Return (x, y) of the center of cell containing provided text 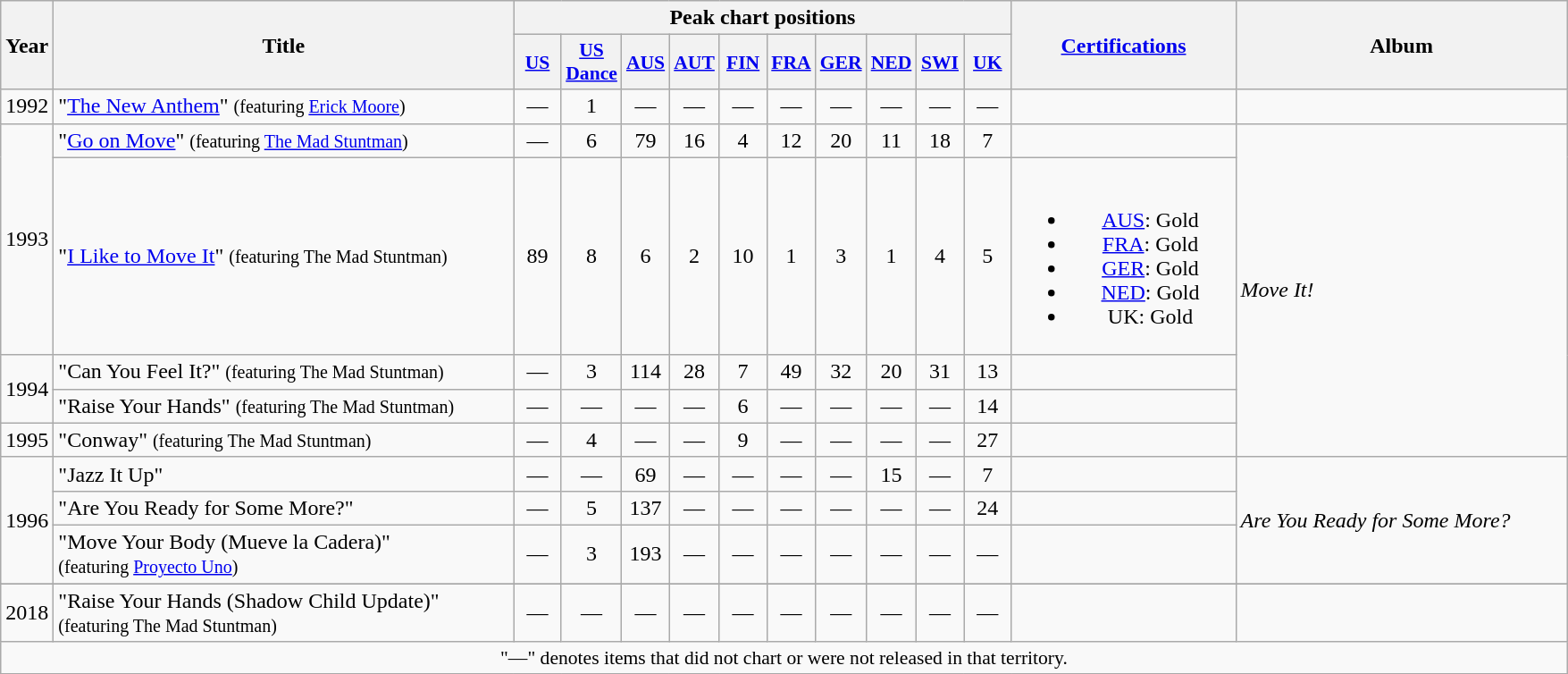
1995 (27, 440)
"Move Your Body (Mueve la Cadera)"(featuring Proyecto Uno) (284, 554)
15 (892, 474)
"Go on Move" (featuring The Mad Stuntman) (284, 140)
16 (694, 140)
27 (988, 440)
1993 (27, 240)
"Conway" (featuring The Mad Stuntman) (284, 440)
8 (591, 256)
"Are You Ready for Some More?" (284, 508)
1994 (27, 389)
114 (645, 372)
89 (538, 256)
137 (645, 508)
2018 (27, 611)
31 (940, 372)
"Raise Your Hands (Shadow Child Update)" (featuring The Mad Stuntman) (284, 611)
9 (743, 440)
Year (27, 45)
FRA (791, 63)
11 (892, 140)
Peak chart positions (763, 18)
1996 (27, 520)
Move It! (1401, 290)
"I Like to Move It" (featuring The Mad Stuntman) (284, 256)
"Can You Feel It?" (featuring The Mad Stuntman) (284, 372)
49 (791, 372)
193 (645, 554)
Album (1401, 45)
FIN (743, 63)
AUS (645, 63)
GER (842, 63)
12 (791, 140)
"The New Anthem" (featuring Erick Moore) (284, 106)
"Raise Your Hands" (featuring The Mad Stuntman) (284, 406)
32 (842, 372)
NED (892, 63)
SWI (940, 63)
AUS: GoldFRA: GoldGER: GoldNED: GoldUK: Gold (1124, 256)
28 (694, 372)
AUT (694, 63)
Are You Ready for Some More? (1401, 520)
"Jazz It Up" (284, 474)
"—" denotes items that did not chart or were not released in that territory. (784, 658)
2 (694, 256)
UK (988, 63)
US (538, 63)
Certifications (1124, 45)
Title (284, 45)
13 (988, 372)
18 (940, 140)
USDance (591, 63)
24 (988, 508)
1992 (27, 106)
79 (645, 140)
69 (645, 474)
10 (743, 256)
14 (988, 406)
